From the cell containing the given text, extract its center point as [X, Y] coordinate. 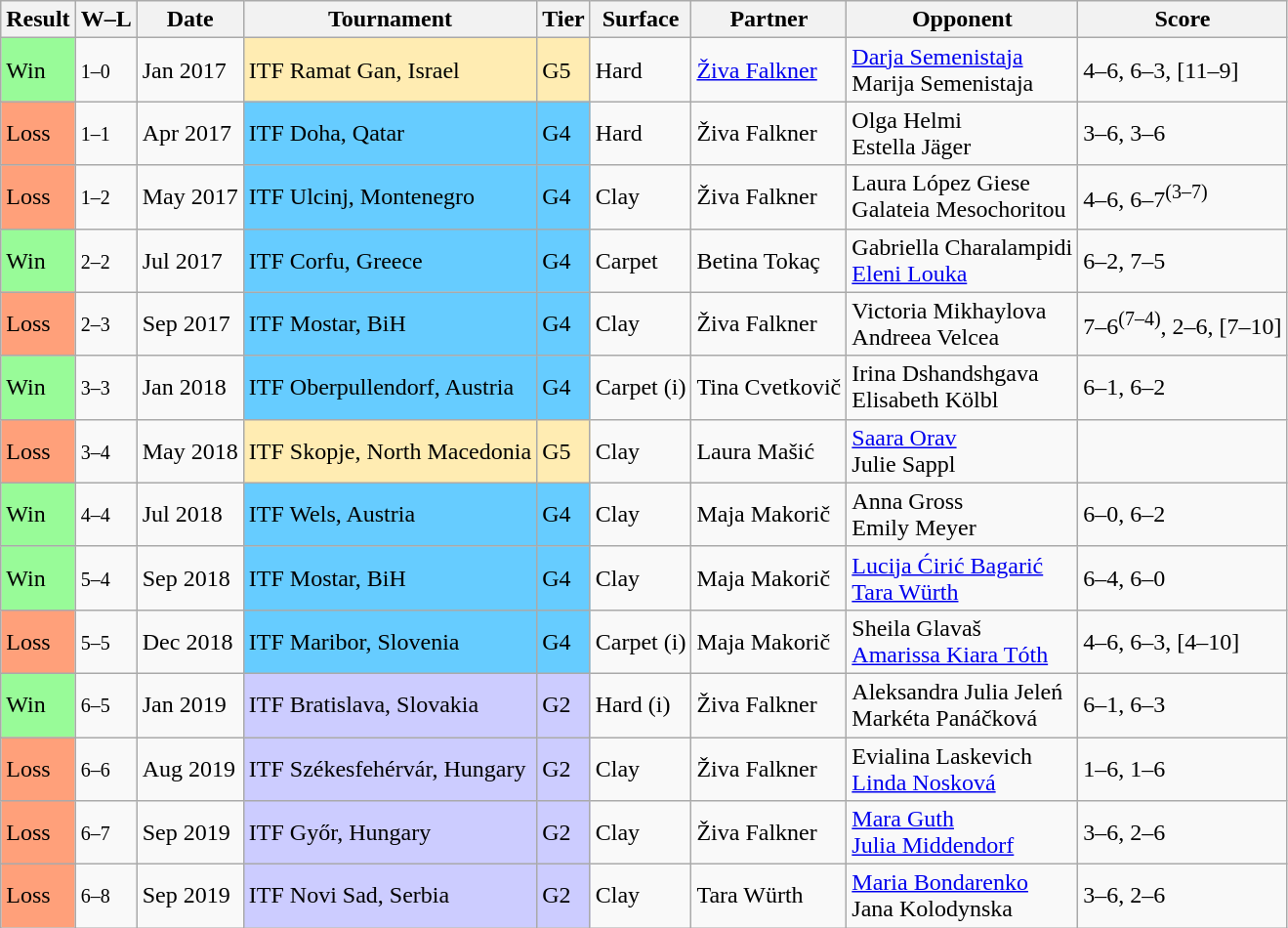
2–3 [105, 324]
1–2 [105, 197]
Anna Gross Emily Meyer [963, 514]
4–6, 6–3, [11–9] [1183, 70]
6–5 [105, 705]
Partner [769, 20]
Tier [564, 20]
Jul 2018 [189, 514]
Surface [641, 20]
ITF Skopje, North Macedonia [390, 451]
6–0, 6–2 [1183, 514]
6–1, 6–3 [1183, 705]
Gabriella Charalampidi Eleni Louka [963, 260]
Tara Würth [769, 897]
ITF Bratislava, Slovakia [390, 705]
6–4, 6–0 [1183, 578]
ITF Oberpullendorf, Austria [390, 387]
Dec 2018 [189, 641]
6–1, 6–2 [1183, 387]
ITF Ulcinj, Montenegro [390, 197]
Tournament [390, 20]
Aleksandra Julia Jeleń Markéta Panáčková [963, 705]
Carpet [641, 260]
Maria Bondarenko Jana Kolodynska [963, 897]
Jan 2018 [189, 387]
3–6, 3–6 [1183, 133]
2–2 [105, 260]
4–6, 6–7(3–7) [1183, 197]
5–5 [105, 641]
Jan 2019 [189, 705]
May 2018 [189, 451]
ITF Corfu, Greece [390, 260]
Date [189, 20]
Sep 2018 [189, 578]
Jan 2017 [189, 70]
Opponent [963, 20]
6–7 [105, 832]
4–6, 6–3, [4–10] [1183, 641]
ITF Ramat Gan, Israel [390, 70]
ITF Maribor, Slovenia [390, 641]
Irina Dshandshgava Elisabeth Kölbl [963, 387]
Mara Guth Julia Middendorf [963, 832]
7–6(7–4), 2–6, [7–10] [1183, 324]
6–2, 7–5 [1183, 260]
Laura Mašić [769, 451]
Darja Semenistaja Marija Semenistaja [963, 70]
Victoria Mikhaylova Andreea Velcea [963, 324]
6–6 [105, 768]
1–1 [105, 133]
Lucija Ćirić Bagarić Tara Würth [963, 578]
6–8 [105, 897]
ITF Wels, Austria [390, 514]
4–4 [105, 514]
Aug 2019 [189, 768]
Sheila Glavaš Amarissa Kiara Tóth [963, 641]
Result [38, 20]
3–4 [105, 451]
Hard (i) [641, 705]
Laura López Giese Galateia Mesochoritou [963, 197]
May 2017 [189, 197]
5–4 [105, 578]
Sep 2017 [189, 324]
W–L [105, 20]
ITF Győr, Hungary [390, 832]
1–0 [105, 70]
1–6, 1–6 [1183, 768]
ITF Székesfehérvár, Hungary [390, 768]
Saara Orav Julie Sappl [963, 451]
Jul 2017 [189, 260]
Evialina Laskevich Linda Nosková [963, 768]
3–3 [105, 387]
Tina Cvetkovič [769, 387]
Olga Helmi Estella Jäger [963, 133]
Apr 2017 [189, 133]
ITF Novi Sad, Serbia [390, 897]
Betina Tokaç [769, 260]
Score [1183, 20]
ITF Doha, Qatar [390, 133]
